Find where the given text appears and provide that cell's center as (X, Y) coordinate. 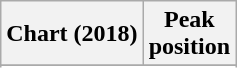
Peakposition (189, 34)
Chart (2018) (72, 34)
